Extract the (x, y) coordinate from the center of the cell holding the provided text.  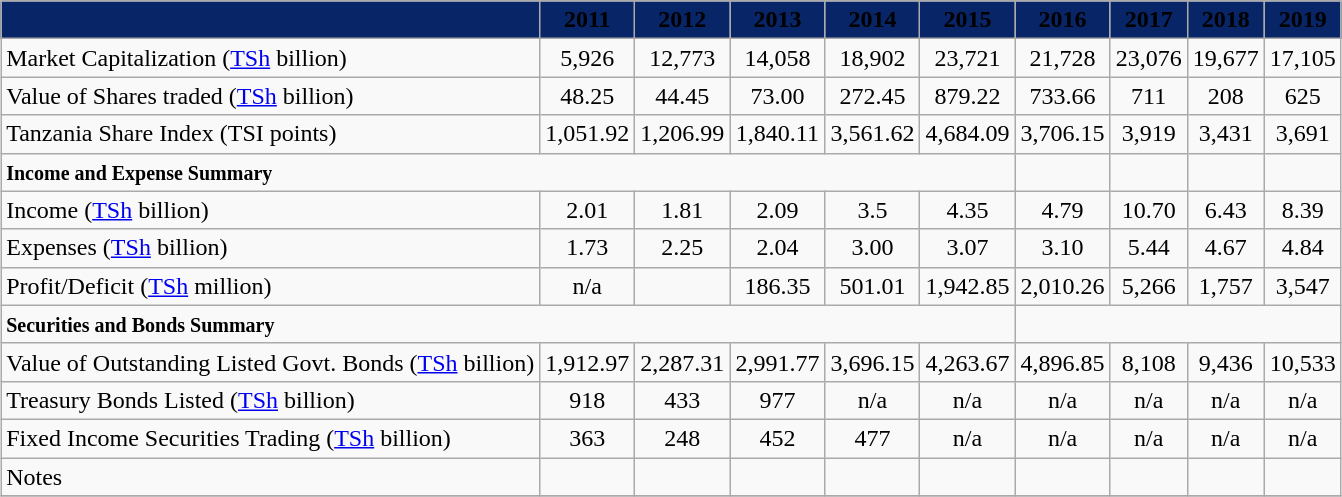
2017 (1148, 20)
8.39 (1302, 210)
625 (1302, 96)
2013 (778, 20)
3,431 (1226, 134)
9,436 (1226, 362)
Fixed Income Securities Trading (TSh billion) (270, 438)
2011 (588, 20)
733.66 (1062, 96)
433 (682, 400)
1.81 (682, 210)
208 (1226, 96)
Securities and Bonds Summary (508, 324)
8,108 (1148, 362)
363 (588, 438)
4.67 (1226, 248)
879.22 (968, 96)
2,991.77 (778, 362)
2,010.26 (1062, 286)
Value of Outstanding Listed Govt. Bonds (TSh billion) (270, 362)
Tanzania Share Index (TSI points) (270, 134)
2.09 (778, 210)
918 (588, 400)
1.73 (588, 248)
23,721 (968, 58)
5,926 (588, 58)
6.43 (1226, 210)
5.44 (1148, 248)
5,266 (1148, 286)
477 (872, 438)
23,076 (1148, 58)
Expenses (TSh billion) (270, 248)
1,912.97 (588, 362)
186.35 (778, 286)
21,728 (1062, 58)
4,684.09 (968, 134)
977 (778, 400)
2.01 (588, 210)
2,287.31 (682, 362)
Income and Expense Summary (508, 172)
44.45 (682, 96)
3,696.15 (872, 362)
Notes (270, 477)
14,058 (778, 58)
2012 (682, 20)
1,840.11 (778, 134)
3.5 (872, 210)
711 (1148, 96)
1,051.92 (588, 134)
248 (682, 438)
3,919 (1148, 134)
1,206.99 (682, 134)
4,263.67 (968, 362)
3,706.15 (1062, 134)
10,533 (1302, 362)
2016 (1062, 20)
3,561.62 (872, 134)
12,773 (682, 58)
10.70 (1148, 210)
501.01 (872, 286)
4.79 (1062, 210)
Profit/Deficit (TSh million) (270, 286)
Treasury Bonds Listed (TSh billion) (270, 400)
4,896.85 (1062, 362)
3,691 (1302, 134)
272.45 (872, 96)
73.00 (778, 96)
3.07 (968, 248)
Income (TSh billion) (270, 210)
1,757 (1226, 286)
48.25 (588, 96)
2014 (872, 20)
2018 (1226, 20)
2.25 (682, 248)
Value of Shares traded (TSh billion) (270, 96)
19,677 (1226, 58)
452 (778, 438)
Market Capitalization (TSh billion) (270, 58)
2019 (1302, 20)
4.35 (968, 210)
1,942.85 (968, 286)
17,105 (1302, 58)
18,902 (872, 58)
4.84 (1302, 248)
3.00 (872, 248)
3,547 (1302, 286)
2.04 (778, 248)
2015 (968, 20)
3.10 (1062, 248)
